Detect which cell encompasses the target text, then output its [X, Y] center coordinate. 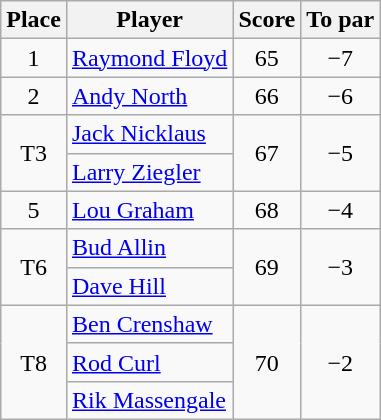
−4 [340, 210]
Score [267, 20]
Bud Allin [149, 248]
Andy North [149, 96]
−3 [340, 267]
Rod Curl [149, 362]
−6 [340, 96]
Raymond Floyd [149, 58]
To par [340, 20]
65 [267, 58]
1 [34, 58]
−7 [340, 58]
67 [267, 153]
Dave Hill [149, 286]
69 [267, 267]
68 [267, 210]
70 [267, 362]
Jack Nicklaus [149, 134]
2 [34, 96]
T3 [34, 153]
−5 [340, 153]
T8 [34, 362]
Lou Graham [149, 210]
T6 [34, 267]
Place [34, 20]
−2 [340, 362]
Rik Massengale [149, 400]
66 [267, 96]
Larry Ziegler [149, 172]
5 [34, 210]
Player [149, 20]
Ben Crenshaw [149, 324]
